For the text-containing cell, return its midpoint in (x, y) coordinate format. 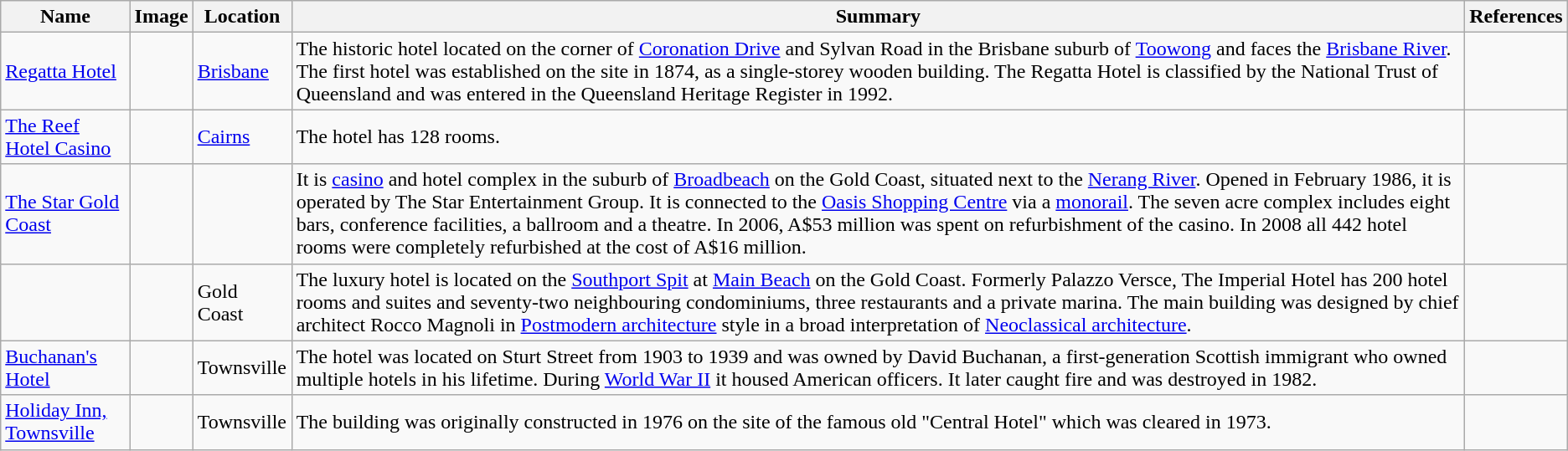
Brisbane (242, 71)
The hotel has 128 rooms. (878, 137)
References (1516, 17)
Summary (878, 17)
The Reef Hotel Casino (65, 137)
Buchanan's Hotel (65, 368)
Gold Coast (242, 302)
The Star Gold Coast (65, 214)
Location (242, 17)
Name (65, 17)
The building was originally constructed in 1976 on the site of the famous old "Central Hotel" which was cleared in 1973. (878, 422)
Image (161, 17)
Holiday Inn, Townsville (65, 422)
Regatta Hotel (65, 71)
Cairns (242, 137)
